From the cell containing the given text, extract its center point as (X, Y) coordinate. 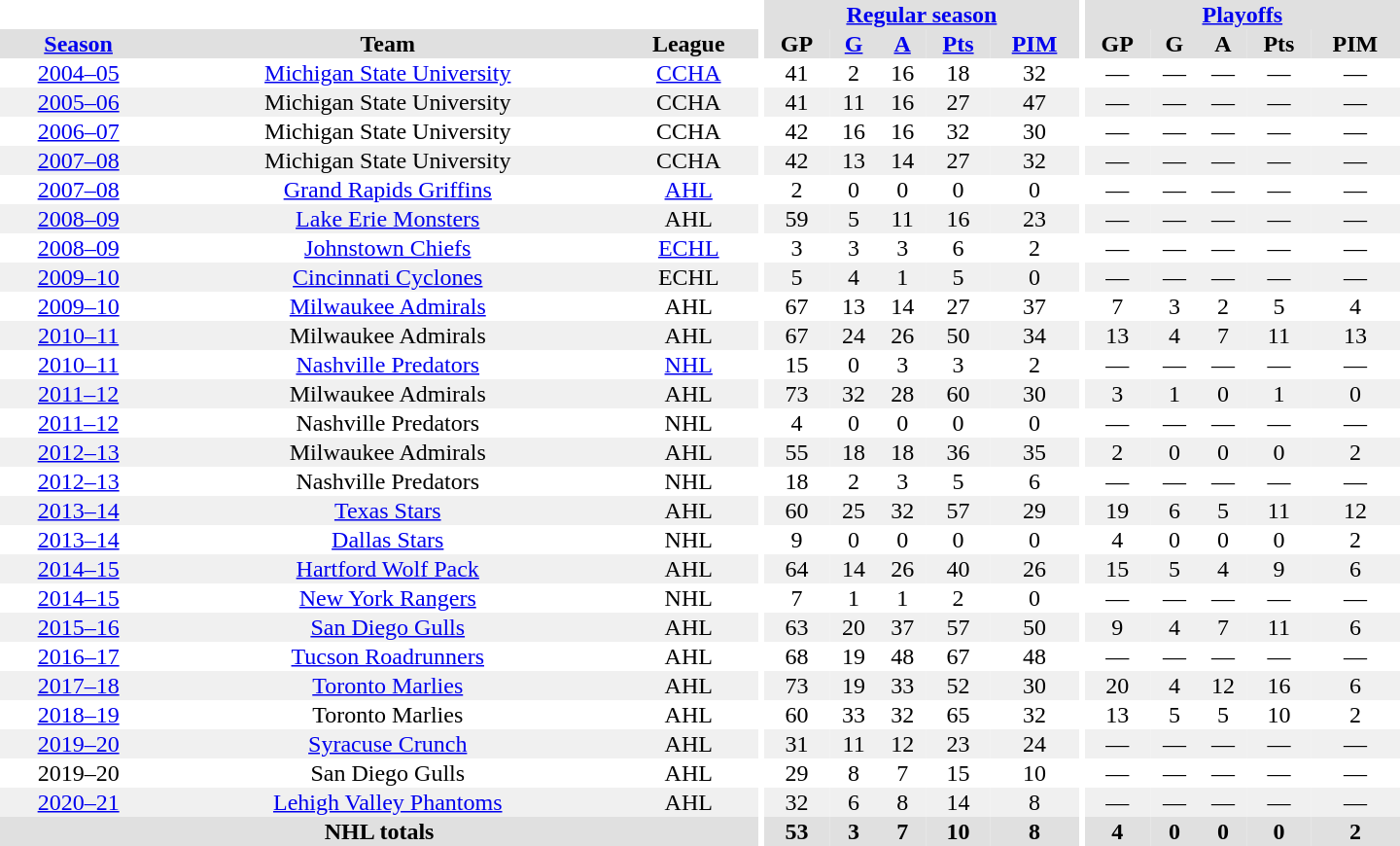
Season (78, 44)
40 (959, 569)
Syracuse Crunch (387, 744)
55 (797, 452)
53 (797, 831)
52 (959, 686)
59 (797, 219)
Texas Stars (387, 511)
2016–17 (78, 656)
Johnstown Chiefs (387, 248)
2017–18 (78, 686)
31 (797, 744)
2005–06 (78, 102)
28 (902, 394)
2020–21 (78, 802)
Dallas Stars (387, 540)
League (688, 44)
Grand Rapids Griffins (387, 190)
68 (797, 656)
65 (959, 715)
35 (1034, 452)
Hartford Wolf Pack (387, 569)
2006–07 (78, 131)
Cincinnati Cyclones (387, 277)
2015–16 (78, 627)
Regular season (922, 15)
36 (959, 452)
2004–05 (78, 73)
Lehigh Valley Phantoms (387, 802)
New York Rangers (387, 598)
47 (1034, 102)
Team (387, 44)
64 (797, 569)
NHL totals (379, 831)
Lake Erie Monsters (387, 219)
Tucson Roadrunners (387, 656)
34 (1034, 335)
2018–19 (78, 715)
Playoffs (1242, 15)
25 (854, 511)
63 (797, 627)
